Detect which cell encompasses the target text, then output its [X, Y] center coordinate. 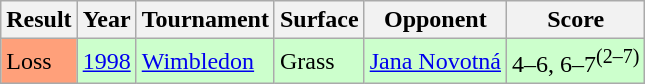
Tournament [205, 20]
Grass [319, 62]
Wimbledon [205, 62]
Score [576, 20]
Loss [39, 62]
Year [106, 20]
Result [39, 20]
4–6, 6–7(2–7) [576, 62]
Opponent [435, 20]
Jana Novotná [435, 62]
Surface [319, 20]
1998 [106, 62]
